Search for the cell housing the specified text and yield its [x, y] center coordinate. 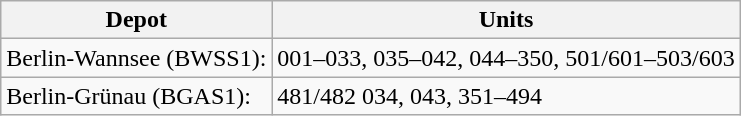
Depot [136, 20]
Units [506, 20]
481/482 034, 043, 351–494 [506, 96]
Berlin-Grünau (BGAS1): [136, 96]
001–033, 035–042, 044–350, 501/601–503/603 [506, 58]
Berlin-Wannsee (BWSS1): [136, 58]
